Extract the (X, Y) coordinate from the center of the cell holding the provided text.  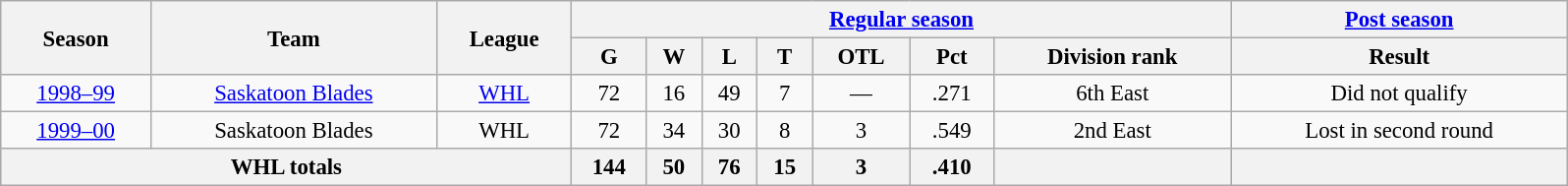
6th East (1112, 93)
— (861, 93)
.410 (951, 167)
8 (784, 131)
7 (784, 93)
15 (784, 167)
.549 (951, 131)
30 (729, 131)
Lost in second round (1399, 131)
1998–99 (77, 93)
L (729, 57)
2nd East (1112, 131)
Pct (951, 57)
34 (674, 131)
16 (674, 93)
OTL (861, 57)
Did not qualify (1399, 93)
W (674, 57)
G (609, 57)
50 (674, 167)
49 (729, 93)
WHL totals (287, 167)
Season (77, 37)
Regular season (902, 20)
76 (729, 167)
Result (1399, 57)
League (504, 37)
T (784, 57)
.271 (951, 93)
Team (293, 37)
Post season (1399, 20)
Division rank (1112, 57)
1999–00 (77, 131)
144 (609, 167)
